For the text-containing cell, return its midpoint in [x, y] coordinate format. 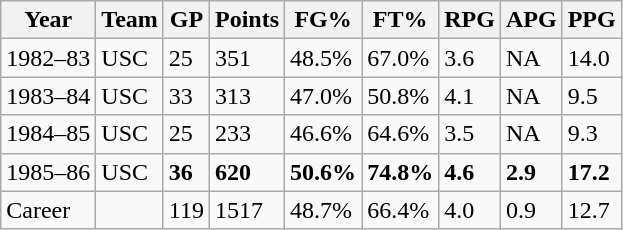
12.7 [592, 210]
119 [186, 210]
FG% [324, 20]
46.6% [324, 134]
233 [248, 134]
351 [248, 58]
9.3 [592, 134]
48.7% [324, 210]
48.5% [324, 58]
1984–85 [48, 134]
Career [48, 210]
9.5 [592, 96]
Team [130, 20]
FT% [400, 20]
1983–84 [48, 96]
4.0 [470, 210]
PPG [592, 20]
67.0% [400, 58]
4.6 [470, 172]
47.0% [324, 96]
1517 [248, 210]
36 [186, 172]
GP [186, 20]
1985–86 [48, 172]
17.2 [592, 172]
14.0 [592, 58]
50.8% [400, 96]
3.6 [470, 58]
50.6% [324, 172]
RPG [470, 20]
66.4% [400, 210]
33 [186, 96]
2.9 [531, 172]
Points [248, 20]
313 [248, 96]
Year [48, 20]
74.8% [400, 172]
APG [531, 20]
3.5 [470, 134]
64.6% [400, 134]
620 [248, 172]
4.1 [470, 96]
1982–83 [48, 58]
0.9 [531, 210]
